From the cell containing the given text, extract its center point as (x, y) coordinate. 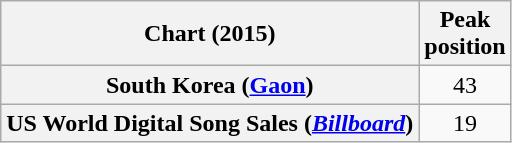
19 (465, 123)
Peakposition (465, 34)
43 (465, 85)
South Korea (Gaon) (210, 85)
Chart (2015) (210, 34)
US World Digital Song Sales (Billboard) (210, 123)
